From the cell containing the given text, extract its center point as [x, y] coordinate. 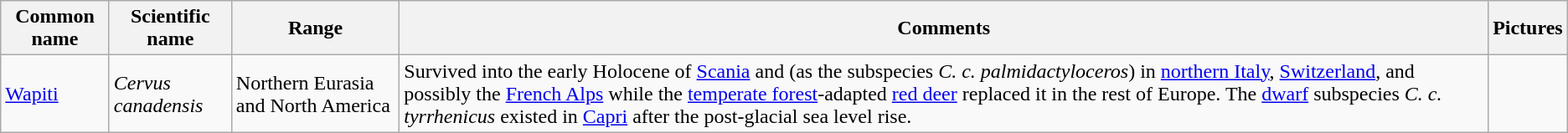
Pictures [1528, 28]
Northern Eurasia and North America [315, 94]
Cervus canadensis [170, 94]
Comments [944, 28]
Wapiti [55, 94]
Range [315, 28]
Common name [55, 28]
Scientific name [170, 28]
